Identify which cell holds the provided text, then report its (X, Y) central coordinate. 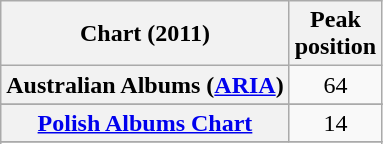
14 (335, 123)
64 (335, 85)
Chart (2011) (145, 34)
Polish Albums Chart (145, 123)
Peakposition (335, 34)
Australian Albums (ARIA) (145, 85)
